Scan for the cell matching the given text and deliver its [x, y] coordinate at center. 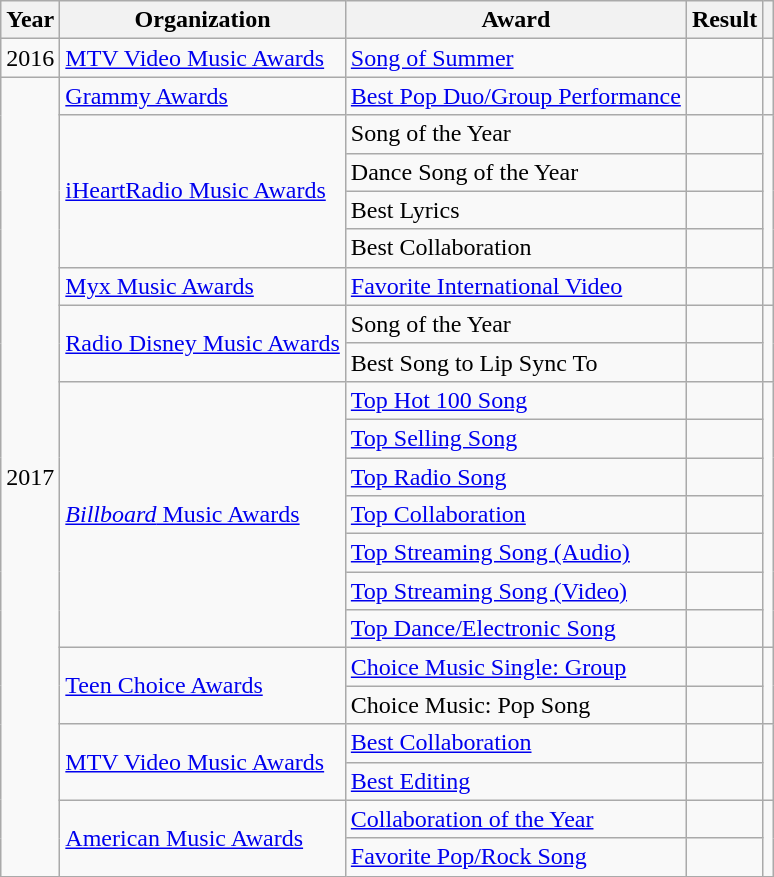
Choice Music: Pop Song [516, 705]
Teen Choice Awards [203, 686]
Best Pop Duo/Group Performance [516, 96]
Favorite Pop/Rock Song [516, 857]
Favorite International Video [516, 286]
Top Dance/Electronic Song [516, 629]
Top Streaming Song (Audio) [516, 553]
American Music Awards [203, 838]
Top Streaming Song (Video) [516, 591]
Dance Song of the Year [516, 172]
Top Collaboration [516, 515]
Organization [203, 20]
Billboard Music Awards [203, 514]
Best Editing [516, 781]
Choice Music Single: Group [516, 667]
Best Lyrics [516, 210]
Myx Music Awards [203, 286]
Top Selling Song [516, 438]
Award [516, 20]
iHeartRadio Music Awards [203, 191]
Song of Summer [516, 58]
2017 [30, 476]
Year [30, 20]
Collaboration of the Year [516, 819]
Top Hot 100 Song [516, 400]
Result [724, 20]
Grammy Awards [203, 96]
Top Radio Song [516, 477]
Radio Disney Music Awards [203, 343]
Best Song to Lip Sync To [516, 362]
2016 [30, 58]
